Return the [X, Y] coordinate for the center point of the cell that contains the specified text.  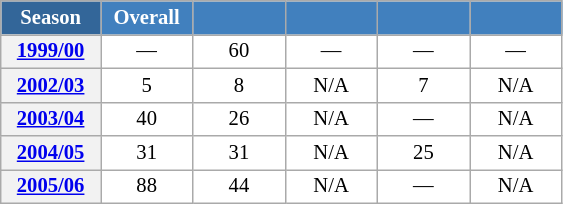
40 [146, 119]
2003/04 [51, 119]
5 [146, 85]
44 [239, 186]
Season [51, 17]
7 [423, 85]
26 [239, 119]
2002/03 [51, 85]
8 [239, 85]
Overall [146, 17]
1999/00 [51, 51]
60 [239, 51]
2005/06 [51, 186]
25 [423, 153]
88 [146, 186]
2004/05 [51, 153]
